Detect which cell encompasses the target text, then output its [x, y] center coordinate. 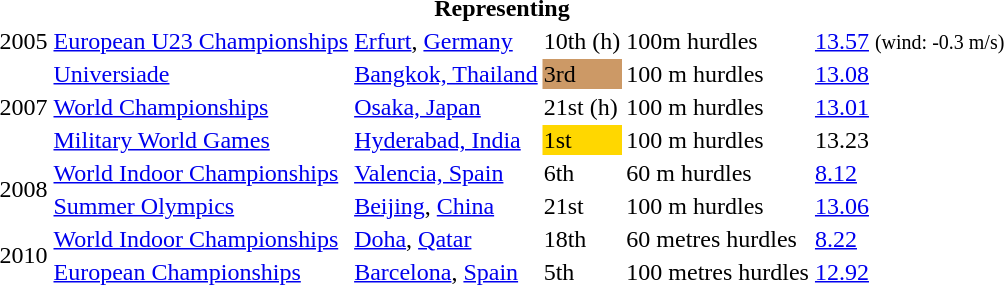
100m hurdles [718, 41]
Osaka, Japan [446, 107]
Beijing, China [446, 206]
Hyderabad, India [446, 140]
1st [582, 140]
Military World Games [201, 140]
Erfurt, Germany [446, 41]
6th [582, 173]
10th (h) [582, 41]
3rd [582, 74]
Valencia, Spain [446, 173]
21st [582, 206]
Summer Olympics [201, 206]
European U23 Championships [201, 41]
60 metres hurdles [718, 239]
Doha, Qatar [446, 239]
21st (h) [582, 107]
18th [582, 239]
Universiade [201, 74]
60 m hurdles [718, 173]
Bangkok, Thailand [446, 74]
World Championships [201, 107]
